Return (x, y) of the center of cell containing provided text 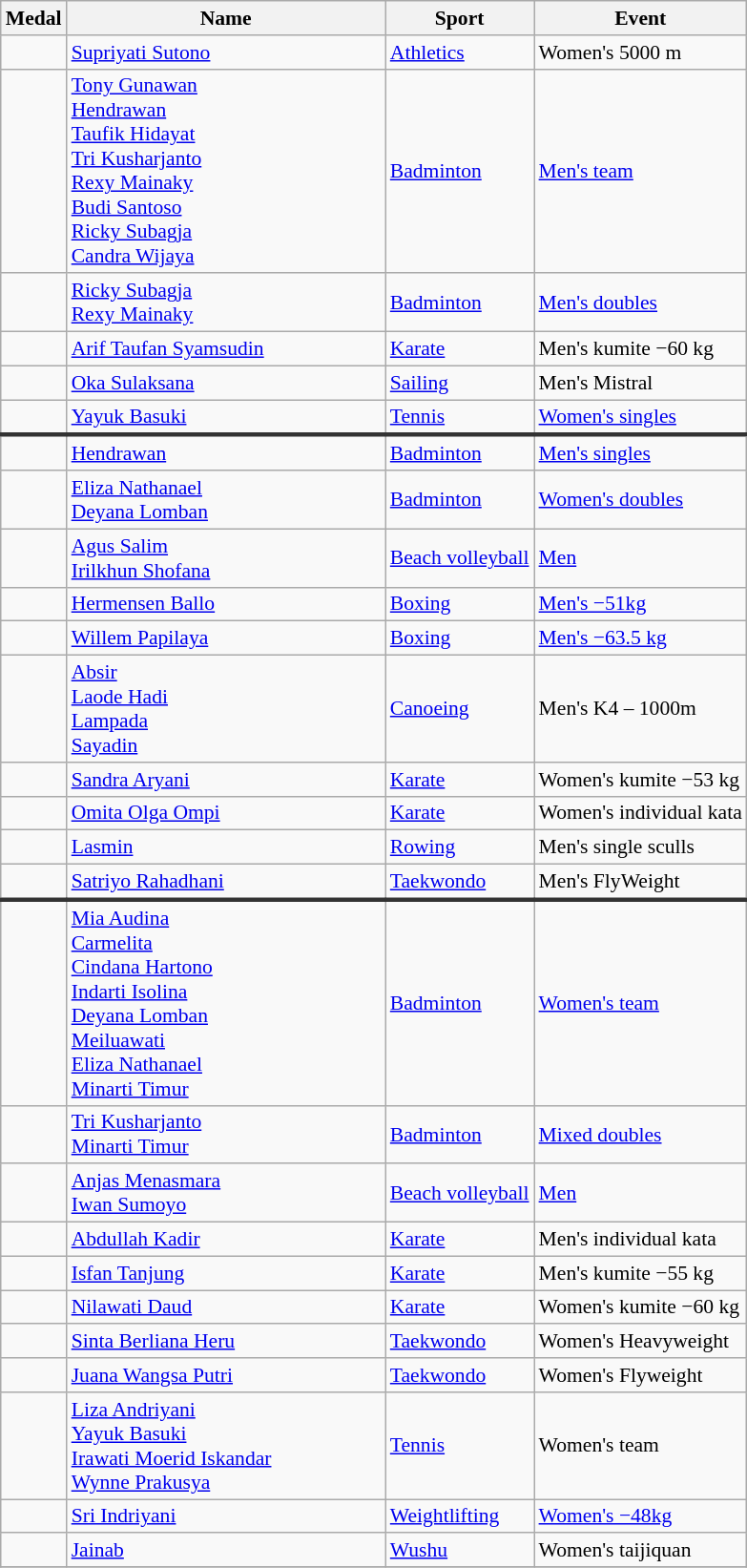
Women's Heavyweight (641, 1342)
Sinta Berliana Heru (226, 1342)
Ricky Subagja Rexy Mainaky (226, 303)
Women's kumite −60 kg (641, 1307)
Omita Olga Ompi (226, 813)
Athletics (460, 52)
Men's FlyWeight (641, 882)
Absir Laode Hadi Lampada Sayadin (226, 709)
Arif Taufan Syamsudin (226, 349)
Mia AudinaCarmelitaCindana HartonoIndarti IsolinaDeyana LombanMeiluawatiEliza NathanaelMinarti Timur (226, 1003)
Men's Mistral (641, 383)
Men's individual kata (641, 1240)
Hermensen Ballo (226, 604)
Event (641, 18)
Nilawati Daud (226, 1307)
Isfan Tanjung (226, 1273)
Weightlifting (460, 1516)
Sandra Aryani (226, 780)
Women's singles (641, 418)
Liza AndriyaniYayuk BasukiIrawati Moerid IskandarWynne Prakusya (226, 1446)
Jainab (226, 1551)
Wushu (460, 1551)
Sport (460, 18)
Juana Wangsa Putri (226, 1375)
Yayuk Basuki (226, 418)
Women's −48kg (641, 1516)
Women's individual kata (641, 813)
Women's Flyweight (641, 1375)
Men's doubles (641, 303)
Supriyati Sutono (226, 52)
Mixed doubles (641, 1134)
Rowing (460, 847)
Willem Papilaya (226, 638)
Agus Salim Irilkhun Shofana (226, 557)
Women's taijiquan (641, 1551)
Sailing (460, 383)
Men's singles (641, 452)
Men's −51kg (641, 604)
Men's team (641, 171)
Eliza Nathanael Deyana Lomban (226, 500)
Satriyo Rahadhani (226, 882)
Oka Sulaksana (226, 383)
Men's kumite −55 kg (641, 1273)
Lasmin (226, 847)
Anjas Menasmara Iwan Sumoyo (226, 1193)
Men's −63.5 kg (641, 638)
Tony GunawanHendrawanTaufik HidayatTri KusharjantoRexy MainakyBudi SantosoRicky SubagjaCandra Wijaya (226, 171)
Men's kumite −60 kg (641, 349)
Sri Indriyani (226, 1516)
Medal (34, 18)
Women's kumite −53 kg (641, 780)
Name (226, 18)
Canoeing (460, 709)
Tri Kusharjanto Minarti Timur (226, 1134)
Men's single sculls (641, 847)
Women's doubles (641, 500)
Men's K4 – 1000m (641, 709)
Hendrawan (226, 452)
Women's 5000 m (641, 52)
Abdullah Kadir (226, 1240)
